Provide the [X, Y] coordinate of the cell's center where the given text is located.  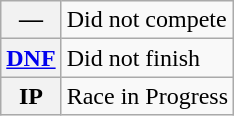
Did not compete [147, 20]
DNF [31, 58]
Race in Progress [147, 96]
Did not finish [147, 58]
— [31, 20]
IP [31, 96]
